Capture the cell that displays the provided text and extract its (x, y) central coordinate. 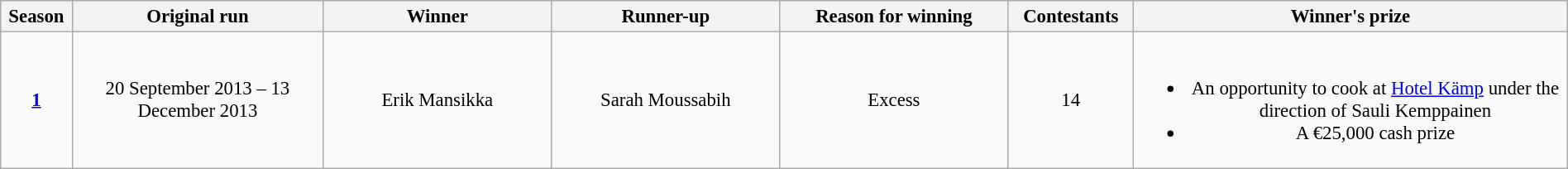
Reason for winning (894, 17)
Contestants (1071, 17)
Season (36, 17)
Winner's prize (1351, 17)
An opportunity to cook at Hotel Kämp under the direction of Sauli KemppainenA €25,000 cash prize (1351, 100)
20 September 2013 – 13 December 2013 (198, 100)
Erik Mansikka (437, 100)
1 (36, 100)
Original run (198, 17)
14 (1071, 100)
Excess (894, 100)
Winner (437, 17)
Runner-up (666, 17)
Sarah Moussabih (666, 100)
